For the text-containing cell, return its midpoint in [X, Y] coordinate format. 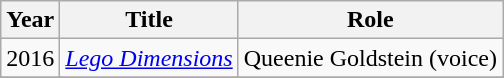
Queenie Goldstein (voice) [370, 58]
Year [30, 20]
Lego Dimensions [149, 58]
Title [149, 20]
Role [370, 20]
2016 [30, 58]
